Search for the cell housing the specified text and yield its (X, Y) center coordinate. 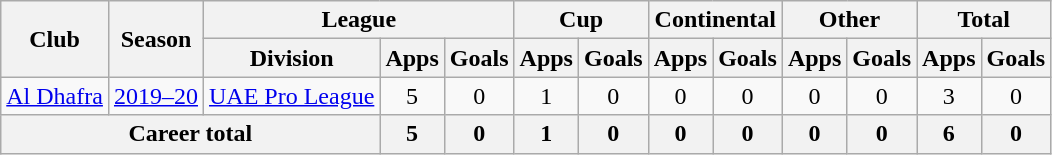
Other (849, 20)
2019–20 (156, 96)
6 (949, 134)
League (360, 20)
3 (949, 96)
Division (292, 58)
Season (156, 39)
Total (984, 20)
Al Dhafra (55, 96)
Continental (715, 20)
Career total (190, 134)
Club (55, 39)
UAE Pro League (292, 96)
Cup (581, 20)
